Locate the cell with the specified text and output its (x, y) center coordinate. 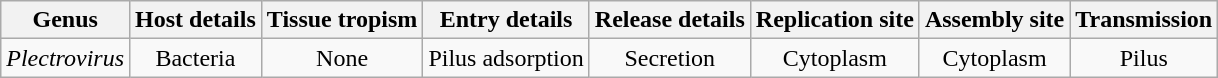
Pilus adsorption (506, 58)
None (342, 58)
Assembly site (994, 20)
Genus (66, 20)
Pilus (1144, 58)
Secretion (670, 58)
Entry details (506, 20)
Replication site (834, 20)
Tissue tropism (342, 20)
Transmission (1144, 20)
Bacteria (196, 58)
Release details (670, 20)
Plectrovirus (66, 58)
Host details (196, 20)
